From the cell containing the given text, extract its center point as [x, y] coordinate. 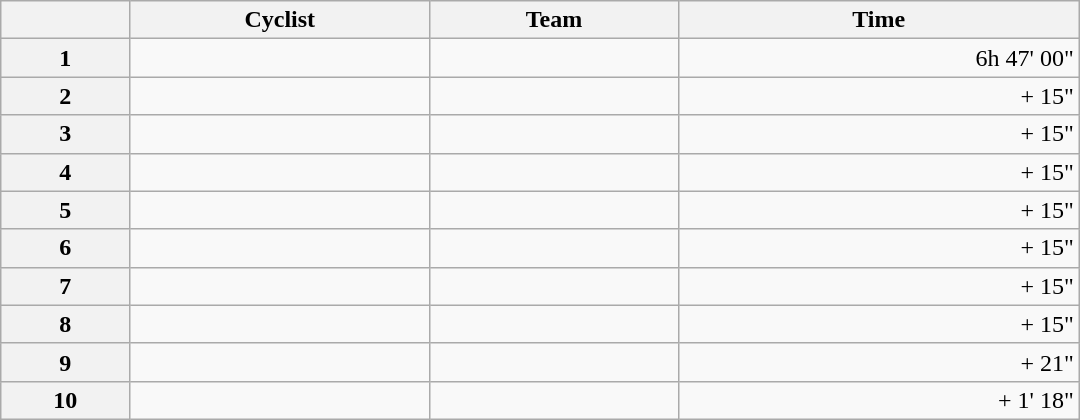
Time [878, 20]
2 [66, 96]
7 [66, 286]
10 [66, 400]
8 [66, 324]
1 [66, 58]
9 [66, 362]
3 [66, 134]
Cyclist [280, 20]
6 [66, 248]
6h 47' 00" [878, 58]
Team [554, 20]
+ 21" [878, 362]
5 [66, 210]
4 [66, 172]
+ 1' 18" [878, 400]
